Scan for the cell matching the given text and deliver its [X, Y] coordinate at center. 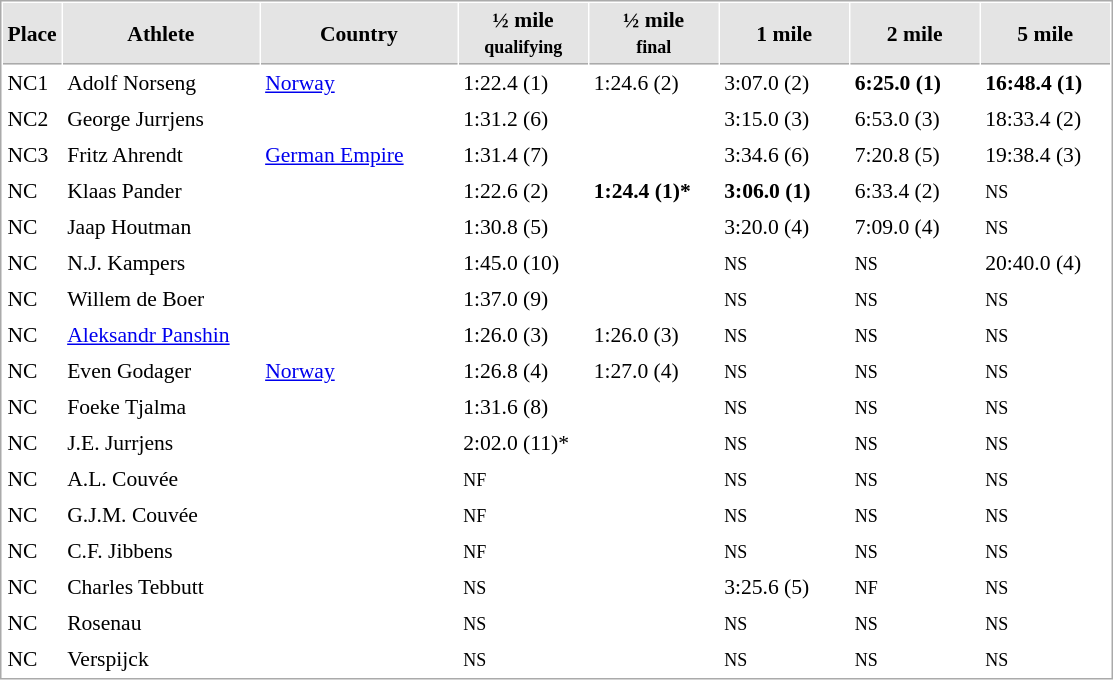
1:24.4 (1)* [654, 191]
Even Godager [161, 371]
7:20.8 (5) [914, 155]
1:30.8 (5) [524, 227]
5 mile [1046, 34]
Klaas Pander [161, 191]
Place [32, 34]
6:53.0 (3) [914, 119]
1:37.0 (9) [524, 299]
Willem de Boer [161, 299]
1:26.8 (4) [524, 371]
George Jurrjens [161, 119]
1:24.6 (2) [654, 83]
1:31.2 (6) [524, 119]
1:31.6 (8) [524, 407]
3:07.0 (2) [784, 83]
J.E. Jurrjens [161, 443]
1:22.4 (1) [524, 83]
1:22.6 (2) [524, 191]
3:34.6 (6) [784, 155]
1:27.0 (4) [654, 371]
Verspijck [161, 659]
19:38.4 (3) [1046, 155]
1:31.4 (7) [524, 155]
Jaap Houtman [161, 227]
NC1 [32, 83]
NC3 [32, 155]
½ milefinal [654, 34]
6:33.4 (2) [914, 191]
G.J.M. Couvée [161, 515]
Fritz Ahrendt [161, 155]
7:09.0 (4) [914, 227]
NC2 [32, 119]
Charles Tebbutt [161, 587]
18:33.4 (2) [1046, 119]
½ milequalifying [524, 34]
3:06.0 (1) [784, 191]
2:02.0 (11)* [524, 443]
C.F. Jibbens [161, 551]
1 mile [784, 34]
Country [359, 34]
Foeke Tjalma [161, 407]
16:48.4 (1) [1046, 83]
6:25.0 (1) [914, 83]
1:45.0 (10) [524, 263]
20:40.0 (4) [1046, 263]
Adolf Norseng [161, 83]
3:20.0 (4) [784, 227]
German Empire [359, 155]
3:25.6 (5) [784, 587]
Rosenau [161, 623]
Aleksandr Panshin [161, 335]
N.J. Kampers [161, 263]
Athlete [161, 34]
A.L. Couvée [161, 479]
2 mile [914, 34]
3:15.0 (3) [784, 119]
